Pinpoint the cell where the given text exists, returning its (X, Y) midpoint coordinate. 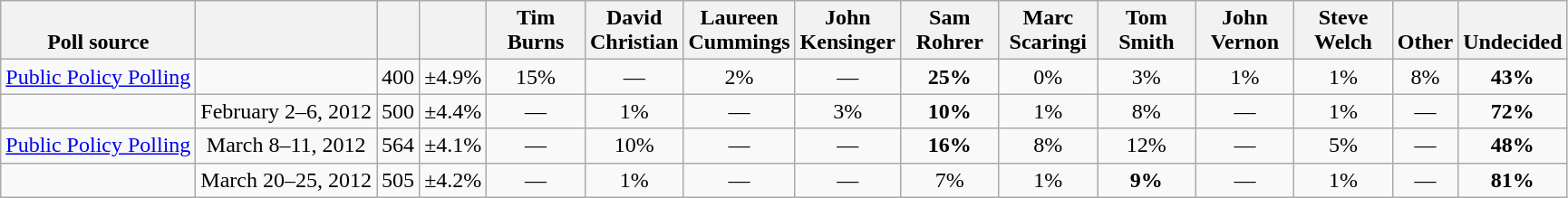
48% (1513, 146)
JohnVernon (1245, 31)
LaureenCummings (740, 31)
12% (1147, 146)
±4.2% (453, 180)
±4.9% (453, 77)
72% (1513, 111)
Undecided (1513, 31)
SteveWelch (1343, 31)
500 (399, 111)
7% (950, 180)
15% (537, 77)
25% (950, 77)
JohnKensinger (847, 31)
DavidChristian (634, 31)
505 (399, 180)
2% (740, 77)
564 (399, 146)
MarcScaringi (1048, 31)
March 20–25, 2012 (286, 180)
Other (1425, 31)
81% (1513, 180)
Poll source (98, 31)
February 2–6, 2012 (286, 111)
16% (950, 146)
0% (1048, 77)
43% (1513, 77)
±4.1% (453, 146)
5% (1343, 146)
400 (399, 77)
±4.4% (453, 111)
TomSmith (1147, 31)
March 8–11, 2012 (286, 146)
9% (1147, 180)
SamRohrer (950, 31)
TimBurns (537, 31)
